Determine the [x, y] coordinate at the center of the cell enclosing the given text.  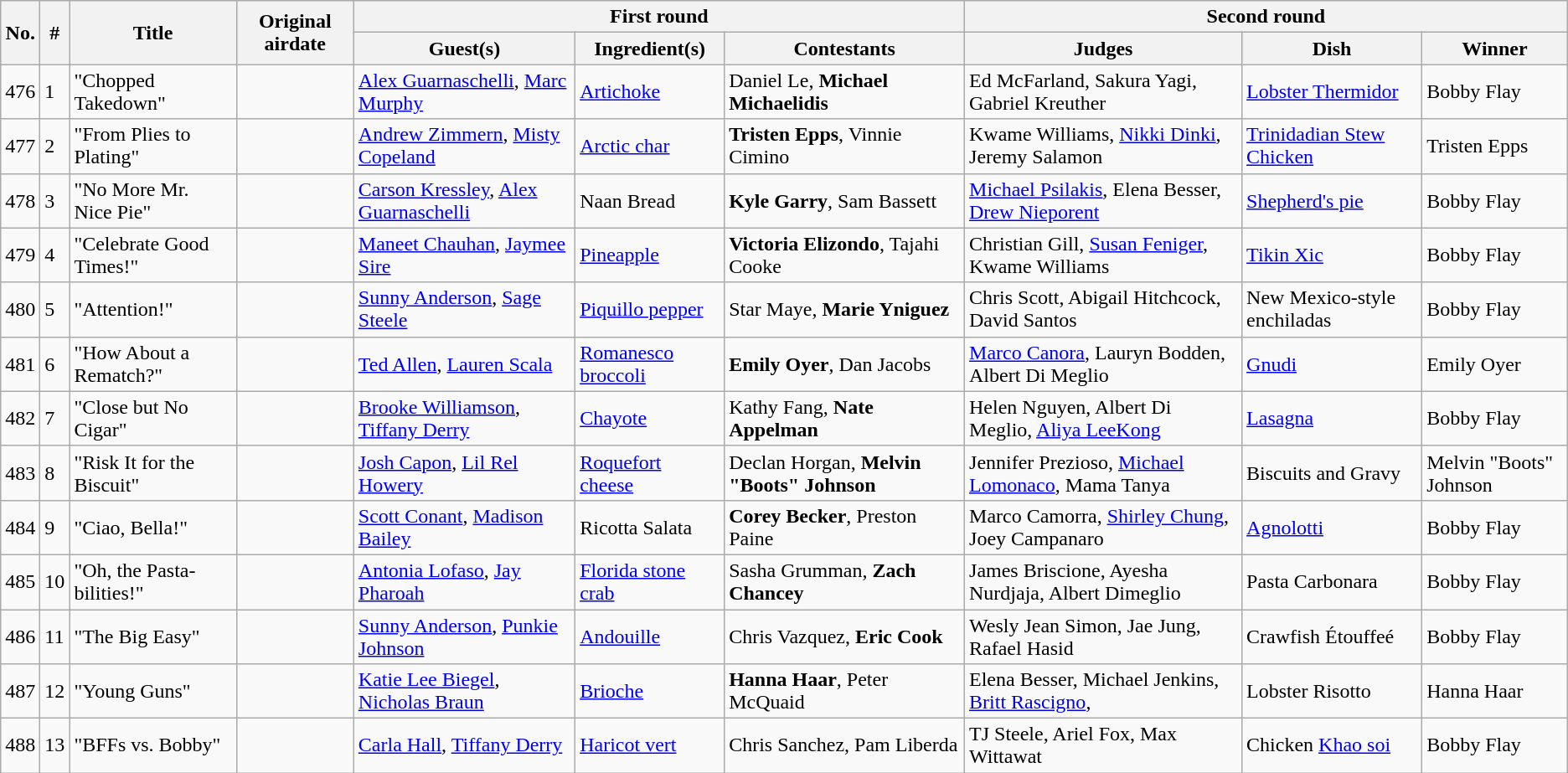
12 [55, 692]
483 [20, 472]
484 [20, 528]
Brooke Williamson, Tiffany Derry [464, 419]
4 [55, 255]
Maneet Chauhan, Jaymee Sire [464, 255]
"BFFs vs. Bobby" [152, 745]
477 [20, 146]
Hanna Haar [1495, 692]
"Ciao, Bella!" [152, 528]
Agnolotti [1332, 528]
Ingredient(s) [650, 49]
Lobster Risotto [1332, 692]
Romanesco broccoli [650, 363]
480 [20, 310]
Antonia Lofaso, Jay Pharoah [464, 581]
Trinidadian Stew Chicken [1332, 146]
Brioche [650, 692]
13 [55, 745]
Shepherd's pie [1332, 201]
New Mexico-style enchiladas [1332, 310]
Crawfish Étouffeé [1332, 636]
Tristen Epps, Vinnie Cimino [844, 146]
Sasha Grumman, Zach Chancey [844, 581]
Kathy Fang, Nate Appelman [844, 419]
Arctic char [650, 146]
Alex Guarnaschelli, Marc Murphy [464, 92]
First round [658, 17]
1 [55, 92]
487 [20, 692]
Roquefort cheese [650, 472]
Jennifer Prezioso, Michael Lomonaco, Mama Tanya [1104, 472]
Tikin Xic [1332, 255]
Judges [1104, 49]
476 [20, 92]
Victoria Elizondo, Tajahi Cooke [844, 255]
Chris Vazquez, Eric Cook [844, 636]
Helen Nguyen, Albert Di Meglio, Aliya LeeKong [1104, 419]
Naan Bread [650, 201]
5 [55, 310]
Christian Gill, Susan Feniger, Kwame Williams [1104, 255]
Gnudi [1332, 363]
"Attention!" [152, 310]
3 [55, 201]
Star Maye, Marie Yniguez [844, 310]
Josh Capon, Lil Rel Howery [464, 472]
Pineapple [650, 255]
"From Plies to Plating" [152, 146]
Lasagna [1332, 419]
Marco Canora, Lauryn Bodden, Albert Di Meglio [1104, 363]
"Close but No Cigar" [152, 419]
Chris Scott, Abigail Hitchcock, David Santos [1104, 310]
Wesly Jean Simon, Jae Jung, Rafael Hasid [1104, 636]
Contestants [844, 49]
2 [55, 146]
Kwame Williams, Nikki Dinki, Jeremy Salamon [1104, 146]
478 [20, 201]
Piquillo pepper [650, 310]
481 [20, 363]
Pasta Carbonara [1332, 581]
8 [55, 472]
Emily Oyer [1495, 363]
Michael Psilakis, Elena Besser, Drew Nieporent [1104, 201]
Ricotta Salata [650, 528]
Second round [1266, 17]
11 [55, 636]
Corey Becker, Preston Paine [844, 528]
Florida stone crab [650, 581]
"Risk It for the Biscuit" [152, 472]
Kyle Garry, Sam Bassett [844, 201]
Hanna Haar, Peter McQuaid [844, 692]
"Oh, the Pasta-bilities!" [152, 581]
Winner [1495, 49]
Emily Oyer, Dan Jacobs [844, 363]
Marco Camorra, Shirley Chung, Joey Campanaro [1104, 528]
7 [55, 419]
"No More Mr. Nice Pie" [152, 201]
485 [20, 581]
479 [20, 255]
"Chopped Takedown" [152, 92]
10 [55, 581]
Katie Lee Biegel, Nicholas Braun [464, 692]
Guest(s) [464, 49]
486 [20, 636]
Dish [1332, 49]
Sunny Anderson, Punkie Johnson [464, 636]
Lobster Thermidor [1332, 92]
482 [20, 419]
Haricot vert [650, 745]
Carson Kressley, Alex Guarnaschelli [464, 201]
Andouille [650, 636]
TJ Steele, Ariel Fox, Max Wittawat [1104, 745]
6 [55, 363]
9 [55, 528]
Title [152, 33]
Declan Horgan, Melvin "Boots" Johnson [844, 472]
"Young Guns" [152, 692]
Melvin "Boots" Johnson [1495, 472]
Original airdate [295, 33]
Biscuits and Gravy [1332, 472]
No. [20, 33]
Sunny Anderson, Sage Steele [464, 310]
Artichoke [650, 92]
488 [20, 745]
Elena Besser, Michael Jenkins, Britt Rascigno, [1104, 692]
"The Big Easy" [152, 636]
James Briscione, Ayesha Nurdjaja, Albert Dimeglio [1104, 581]
Ed McFarland, Sakura Yagi, Gabriel Kreuther [1104, 92]
Tristen Epps [1495, 146]
# [55, 33]
Chayote [650, 419]
"How About a Rematch?" [152, 363]
Ted Allen, Lauren Scala [464, 363]
Chris Sanchez, Pam Liberda [844, 745]
Daniel Le, Michael Michaelidis [844, 92]
"Celebrate Good Times!" [152, 255]
Carla Hall, Tiffany Derry [464, 745]
Chicken Khao soi [1332, 745]
Andrew Zimmern, Misty Copeland [464, 146]
Scott Conant, Madison Bailey [464, 528]
